Extract the [x, y] coordinate from the center of the cell holding the provided text.  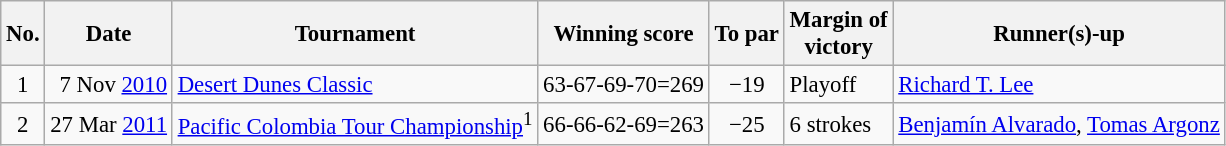
−25 [746, 124]
Playoff [838, 85]
Date [108, 34]
Desert Dunes Classic [354, 85]
27 Mar 2011 [108, 124]
Richard T. Lee [1059, 85]
Tournament [354, 34]
Pacific Colombia Tour Championship1 [354, 124]
63-67-69-70=269 [624, 85]
2 [23, 124]
−19 [746, 85]
Benjamín Alvarado, Tomas Argonz [1059, 124]
66-66-62-69=263 [624, 124]
7 Nov 2010 [108, 85]
No. [23, 34]
Margin ofvictory [838, 34]
1 [23, 85]
To par [746, 34]
6 strokes [838, 124]
Runner(s)-up [1059, 34]
Winning score [624, 34]
